Capture the cell that displays the provided text and extract its [X, Y] central coordinate. 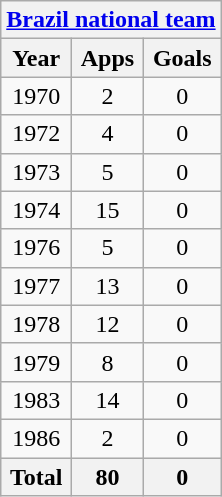
Apps [108, 58]
1973 [36, 172]
1983 [36, 400]
1974 [36, 210]
1977 [36, 286]
14 [108, 400]
8 [108, 362]
12 [108, 324]
Goals [182, 58]
1978 [36, 324]
13 [108, 286]
1972 [36, 134]
80 [108, 477]
1970 [36, 96]
1986 [36, 438]
Brazil national team [111, 20]
Year [36, 58]
1976 [36, 248]
15 [108, 210]
1979 [36, 362]
Total [36, 477]
4 [108, 134]
